Determine the [x, y] coordinate at the center of the cell enclosing the given text.  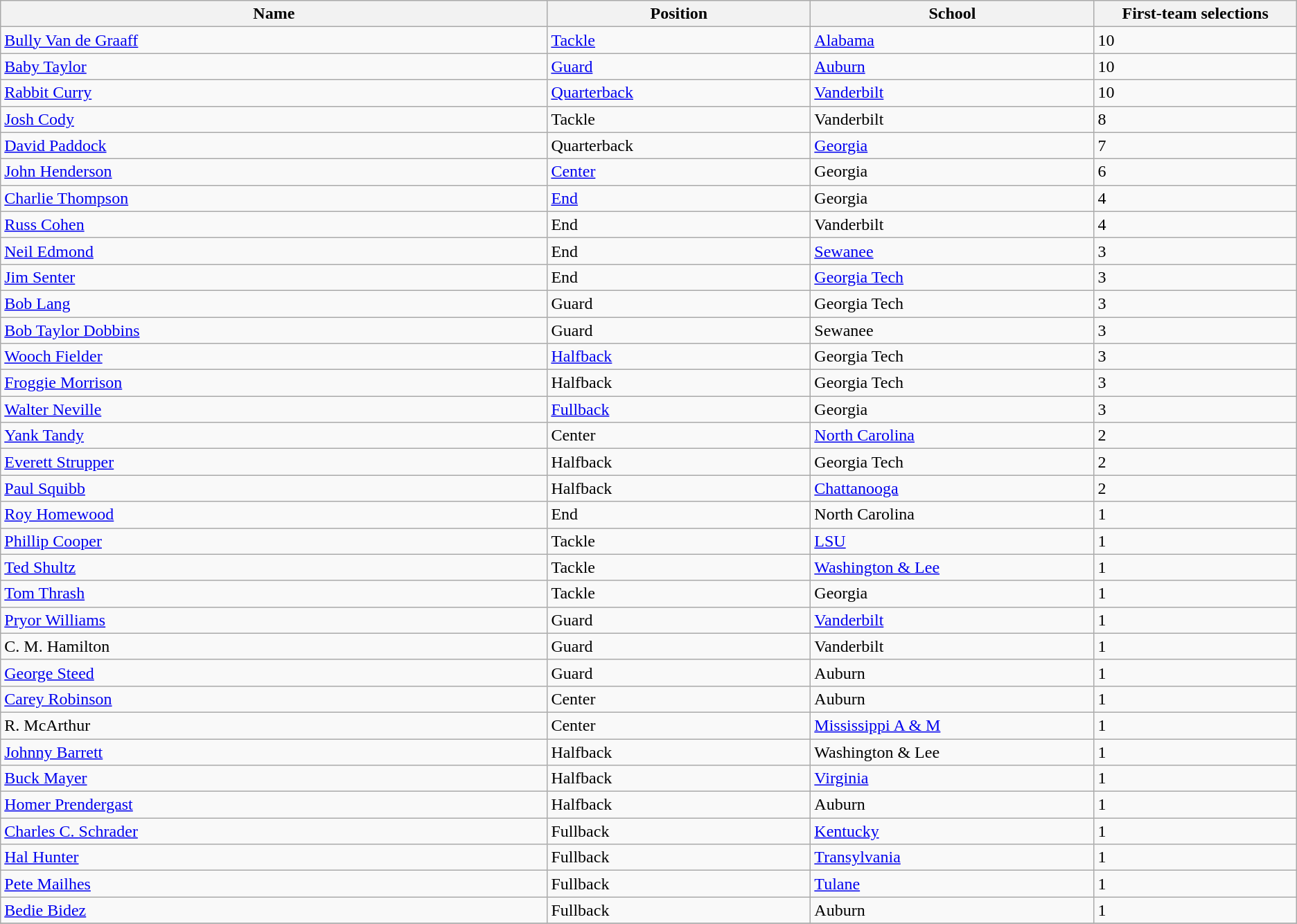
Chattanooga [952, 488]
Charles C. Schrader [274, 831]
Carey Robinson [274, 699]
Alabama [952, 40]
Kentucky [952, 831]
Walter Neville [274, 409]
Mississippi A & M [952, 725]
Phillip Cooper [274, 541]
Tulane [952, 884]
Neil Edmond [274, 251]
Pete Mailhes [274, 884]
8 [1195, 119]
Transylvania [952, 858]
Roy Homewood [274, 515]
Jim Senter [274, 277]
George Steed [274, 673]
Rabbit Curry [274, 93]
Froggie Morrison [274, 383]
John Henderson [274, 172]
R. McArthur [274, 725]
Bob Taylor Dobbins [274, 330]
LSU [952, 541]
6 [1195, 172]
Pryor Williams [274, 620]
School [952, 14]
Bedie Bidez [274, 910]
Homer Prendergast [274, 805]
Tom Thrash [274, 594]
7 [1195, 145]
Charlie Thompson [274, 198]
Everett Strupper [274, 462]
Bully Van de Graaff [274, 40]
Josh Cody [274, 119]
First-team selections [1195, 14]
Baby Taylor [274, 66]
Yank Tandy [274, 436]
Hal Hunter [274, 858]
Ted Shultz [274, 567]
C. M. Hamilton [274, 646]
Johnny Barrett [274, 752]
Buck Mayer [274, 779]
Bob Lang [274, 303]
Paul Squibb [274, 488]
Position [679, 14]
Name [274, 14]
David Paddock [274, 145]
Virginia [952, 779]
Russ Cohen [274, 224]
Wooch Fielder [274, 357]
